Extract the (X, Y) coordinate from the center of the cell holding the provided text.  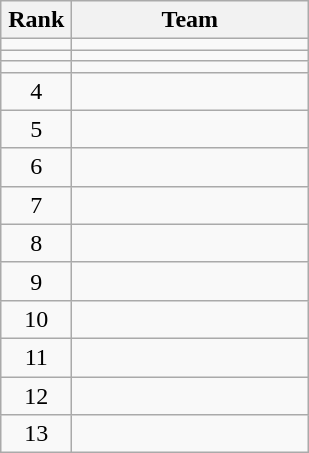
Rank (36, 20)
8 (36, 243)
12 (36, 395)
5 (36, 129)
10 (36, 319)
13 (36, 434)
Team (190, 20)
6 (36, 167)
4 (36, 91)
7 (36, 205)
11 (36, 357)
9 (36, 281)
